Find where the given text appears and provide that cell's center as [X, Y] coordinate. 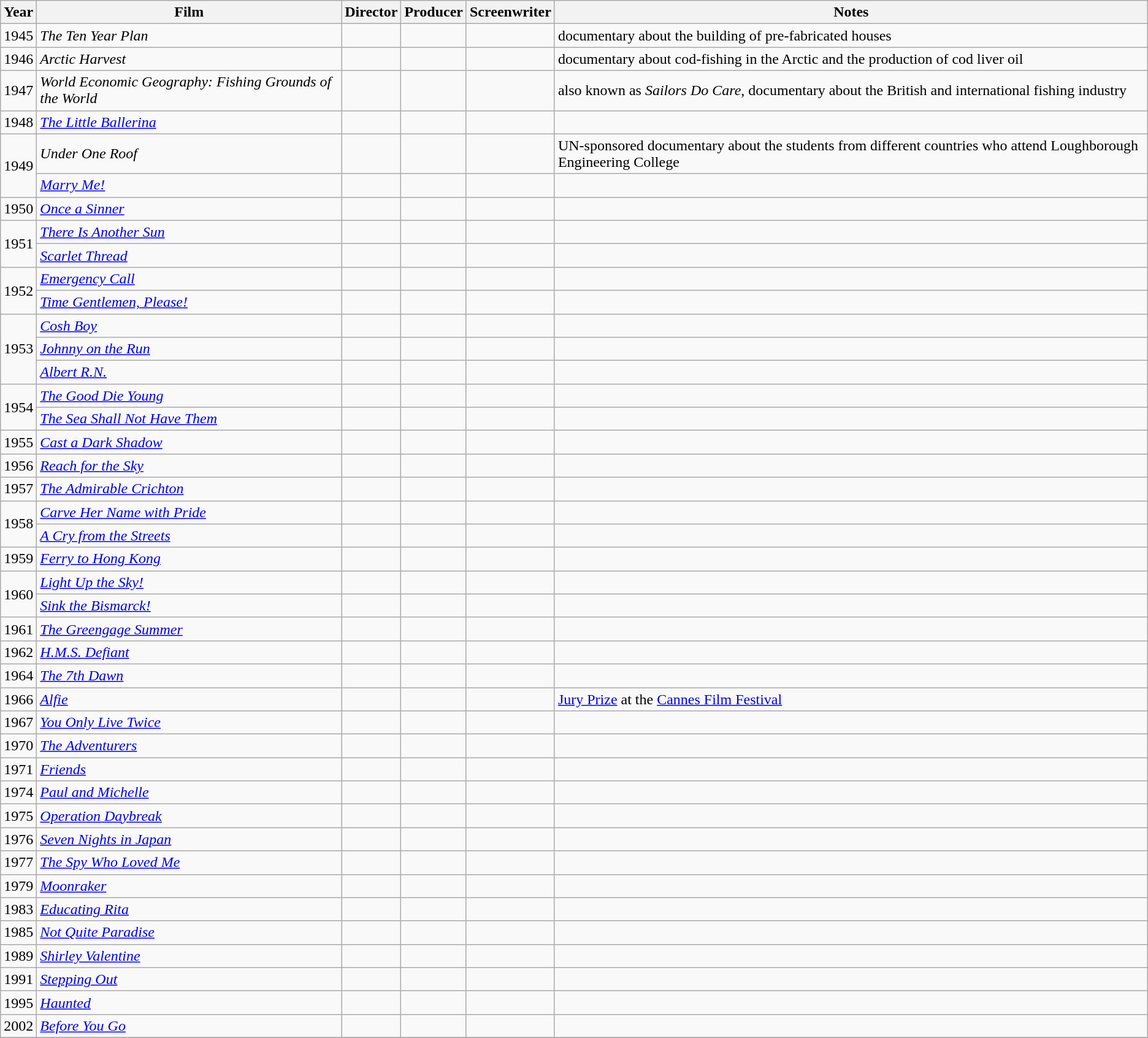
1952 [18, 290]
Not Quite Paradise [189, 932]
also known as Sailors Do Care, documentary about the British and international fishing industry [851, 91]
The Little Ballerina [189, 122]
The 7th Dawn [189, 675]
Producer [434, 12]
1966 [18, 699]
The Sea Shall Not Have Them [189, 419]
Director [372, 12]
1945 [18, 36]
1970 [18, 746]
Light Up the Sky! [189, 582]
1955 [18, 442]
Stepping Out [189, 979]
Sink the Bismarck! [189, 605]
1961 [18, 629]
Paul and Michelle [189, 793]
1971 [18, 769]
1976 [18, 839]
1979 [18, 886]
World Economic Geography: Fishing Grounds of the World [189, 91]
The Adventurers [189, 746]
1985 [18, 932]
A Cry from the Streets [189, 536]
1964 [18, 675]
1995 [18, 1002]
1989 [18, 956]
Johnny on the Run [189, 349]
1954 [18, 407]
1953 [18, 349]
2002 [18, 1026]
Haunted [189, 1002]
Under One Roof [189, 153]
1960 [18, 594]
1949 [18, 166]
Seven Nights in Japan [189, 839]
The Ten Year Plan [189, 36]
The Good Die Young [189, 396]
1959 [18, 559]
1975 [18, 816]
1991 [18, 979]
1946 [18, 59]
Operation Daybreak [189, 816]
1957 [18, 489]
Cosh Boy [189, 326]
1948 [18, 122]
Film [189, 12]
You Only Live Twice [189, 723]
Scarlet Thread [189, 255]
Friends [189, 769]
H.M.S. Defiant [189, 652]
1967 [18, 723]
Cast a Dark Shadow [189, 442]
Year [18, 12]
The Admirable Crichton [189, 489]
Jury Prize at the Cannes Film Festival [851, 699]
Once a Sinner [189, 209]
1977 [18, 863]
UN-sponsored documentary about the students from different countries who attend Loughborough Engineering College [851, 153]
Moonraker [189, 886]
1974 [18, 793]
1962 [18, 652]
Notes [851, 12]
documentary about the building of pre-fabricated houses [851, 36]
Before You Go [189, 1026]
Alfie [189, 699]
Carve Her Name with Pride [189, 512]
1956 [18, 466]
Arctic Harvest [189, 59]
1951 [18, 244]
Albert R.N. [189, 372]
The Spy Who Loved Me [189, 863]
Time Gentlemen, Please! [189, 302]
There Is Another Sun [189, 232]
Reach for the Sky [189, 466]
Shirley Valentine [189, 956]
Marry Me! [189, 185]
Ferry to Hong Kong [189, 559]
Screenwriter [510, 12]
1958 [18, 524]
Emergency Call [189, 279]
1947 [18, 91]
documentary about cod-fishing in the Arctic and the production of cod liver oil [851, 59]
1983 [18, 909]
The Greengage Summer [189, 629]
1950 [18, 209]
Educating Rita [189, 909]
